Return (x, y) of the center of cell containing provided text 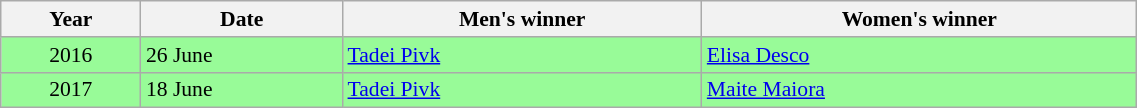
Elisa Desco (920, 55)
Women's winner (920, 19)
Maite Maiora (920, 90)
Year (71, 19)
18 June (242, 90)
Date (242, 19)
Men's winner (522, 19)
26 June (242, 55)
2017 (71, 90)
2016 (71, 55)
